Find where the given text appears and provide that cell's center as [x, y] coordinate. 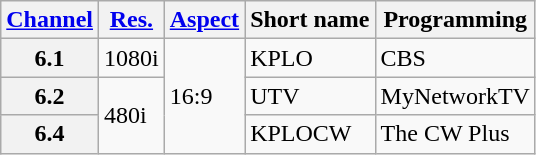
16:9 [204, 96]
480i [132, 115]
1080i [132, 58]
6.1 [50, 58]
6.4 [50, 134]
Programming [455, 20]
Res. [132, 20]
Aspect [204, 20]
CBS [455, 58]
Channel [50, 20]
Short name [310, 20]
KPLO [310, 58]
6.2 [50, 96]
UTV [310, 96]
MyNetworkTV [455, 96]
KPLOCW [310, 134]
The CW Plus [455, 134]
